Find where the given text appears and provide that cell's center as (X, Y) coordinate. 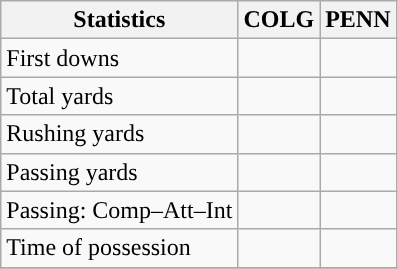
COLG (279, 20)
Statistics (120, 20)
First downs (120, 58)
Total yards (120, 96)
Passing yards (120, 172)
Passing: Comp–Att–Int (120, 210)
Time of possession (120, 248)
Rushing yards (120, 134)
PENN (358, 20)
